Capture the cell that displays the provided text and extract its (X, Y) central coordinate. 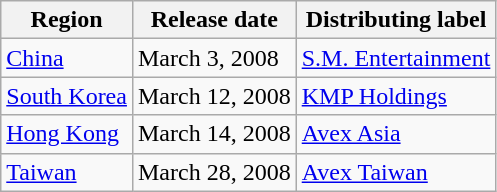
KMP Holdings (396, 96)
March 12, 2008 (214, 96)
China (67, 58)
South Korea (67, 96)
March 14, 2008 (214, 134)
March 28, 2008 (214, 172)
Distributing label (396, 20)
Hong Kong (67, 134)
March 3, 2008 (214, 58)
Release date (214, 20)
Avex Asia (396, 134)
Avex Taiwan (396, 172)
Region (67, 20)
S.M. Entertainment (396, 58)
Taiwan (67, 172)
